Capture the cell that displays the provided text and extract its (x, y) central coordinate. 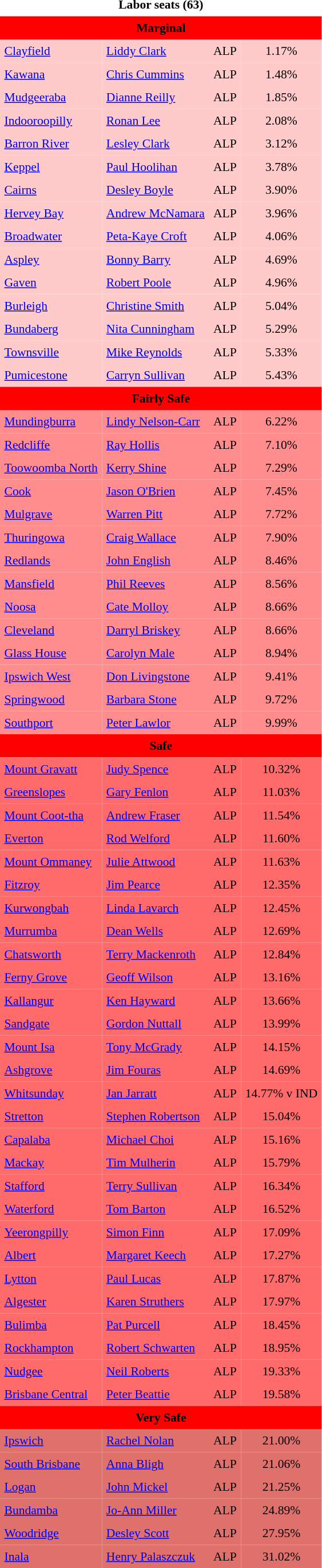
Gordon Nuttall (156, 1024)
Hervey Bay (51, 213)
3.90% (281, 190)
Sandgate (51, 1024)
Gaven (51, 282)
Algester (51, 1302)
Dean Wells (156, 931)
Ipswich (51, 1440)
Clayfield (51, 51)
Logan (51, 1487)
15.04% (281, 1116)
Judy Spence (156, 769)
5.04% (281, 305)
11.03% (281, 792)
Springwood (51, 699)
Peta-Kaye Croft (156, 236)
Lindy Nelson-Carr (156, 421)
Linda Lavarch (156, 908)
11.54% (281, 815)
8.94% (281, 653)
14.69% (281, 1070)
17.09% (281, 1232)
Mount Gravatt (51, 769)
3.78% (281, 166)
Rod Welford (156, 838)
Whitsunday (51, 1093)
Phil Reeves (156, 583)
Chatsworth (51, 954)
Everton (51, 838)
12.45% (281, 908)
12.69% (281, 931)
3.12% (281, 144)
1.85% (281, 97)
Neil Roberts (156, 1371)
Yeerongpilly (51, 1232)
Darryl Briskey (156, 630)
Ferny Grove (51, 977)
Jim Fouras (156, 1070)
Ronan Lee (156, 120)
Rockhampton (51, 1348)
Redlands (51, 560)
Paul Lucas (156, 1278)
Andrew McNamara (156, 213)
Mike Reynolds (156, 352)
Keppel (51, 166)
14.15% (281, 1046)
Glass House (51, 653)
Woodridge (51, 1533)
Barbara Stone (156, 699)
Carryn Sullivan (156, 375)
Mount Coot-tha (51, 815)
Simon Finn (156, 1232)
Jason O'Brien (156, 491)
Christine Smith (156, 305)
Carolyn Male (156, 653)
24.89% (281, 1510)
Aspley (51, 259)
7.29% (281, 468)
Geoff Wilson (156, 977)
Anna Bligh (156, 1463)
John Mickel (156, 1487)
Cate Molloy (156, 607)
21.00% (281, 1440)
17.27% (281, 1255)
Kawana (51, 74)
Pat Purcell (156, 1324)
Terry Mackenroth (156, 954)
Cleveland (51, 630)
Robert Schwarten (156, 1348)
Warren Pitt (156, 514)
Lesley Clark (156, 144)
Mansfield (51, 583)
Cook (51, 491)
11.63% (281, 861)
5.29% (281, 329)
Robert Poole (156, 282)
8.56% (281, 583)
Bonny Barry (156, 259)
19.58% (281, 1394)
1.48% (281, 74)
Peter Beattie (156, 1394)
Mount Ommaney (51, 861)
9.99% (281, 722)
18.45% (281, 1324)
13.66% (281, 1000)
4.96% (281, 282)
4.69% (281, 259)
7.45% (281, 491)
Chris Cummins (156, 74)
Ken Hayward (156, 1000)
Albert (51, 1255)
8.46% (281, 560)
John English (156, 560)
Southport (51, 722)
Ray Hollis (156, 444)
Peter Lawlor (156, 722)
Andrew Fraser (156, 815)
27.95% (281, 1533)
Julie Attwood (156, 861)
Gary Fenlon (156, 792)
Desley Boyle (156, 190)
Indooroopilly (51, 120)
9.72% (281, 699)
11.60% (281, 838)
Tony McGrady (156, 1046)
Bundaberg (51, 329)
4.06% (281, 236)
Kurwongbah (51, 908)
Noosa (51, 607)
Jim Pearce (156, 885)
Greenslopes (51, 792)
Broadwater (51, 236)
16.52% (281, 1209)
19.33% (281, 1371)
12.35% (281, 885)
Karen Struthers (156, 1302)
Kallangur (51, 1000)
Safe (161, 746)
Waterford (51, 1209)
Margaret Keech (156, 1255)
Townsville (51, 352)
Desley Scott (156, 1533)
14.77% v IND (281, 1093)
Don Livingstone (156, 676)
3.96% (281, 213)
Stephen Robertson (156, 1116)
Mackay (51, 1163)
15.16% (281, 1139)
Jan Jarratt (156, 1093)
Fitzroy (51, 885)
Fairly Safe (161, 398)
South Brisbane (51, 1463)
Stretton (51, 1116)
21.06% (281, 1463)
Pumicestone (51, 375)
Ipswich West (51, 676)
2.08% (281, 120)
21.25% (281, 1487)
Dianne Reilly (156, 97)
10.32% (281, 769)
Burleigh (51, 305)
13.16% (281, 977)
Inala (51, 1556)
Thuringowa (51, 537)
12.84% (281, 954)
Liddy Clark (156, 51)
Henry Palaszczuk (156, 1556)
7.72% (281, 514)
Tim Mulherin (156, 1163)
Mundingburra (51, 421)
Nudgee (51, 1371)
Nita Cunningham (156, 329)
16.34% (281, 1185)
9.41% (281, 676)
Barron River (51, 144)
5.33% (281, 352)
Tom Barton (156, 1209)
Mount Isa (51, 1046)
7.10% (281, 444)
Marginal (161, 27)
Toowoomba North (51, 468)
Paul Hoolihan (156, 166)
Very Safe (161, 1417)
Redcliffe (51, 444)
Brisbane Central (51, 1394)
15.79% (281, 1163)
Murrumba (51, 931)
Bulimba (51, 1324)
Jo-Ann Miller (156, 1510)
13.99% (281, 1024)
Mudgeeraba (51, 97)
31.02% (281, 1556)
7.90% (281, 537)
Capalaba (51, 1139)
Cairns (51, 190)
Terry Sullivan (156, 1185)
Craig Wallace (156, 537)
Stafford (51, 1185)
17.97% (281, 1302)
18.95% (281, 1348)
Lytton (51, 1278)
Ashgrove (51, 1070)
1.17% (281, 51)
6.22% (281, 421)
Bundamba (51, 1510)
Rachel Nolan (156, 1440)
17.87% (281, 1278)
Kerry Shine (156, 468)
Michael Choi (156, 1139)
Mulgrave (51, 514)
5.43% (281, 375)
